Pinpoint the cell where the given text exists, returning its [X, Y] midpoint coordinate. 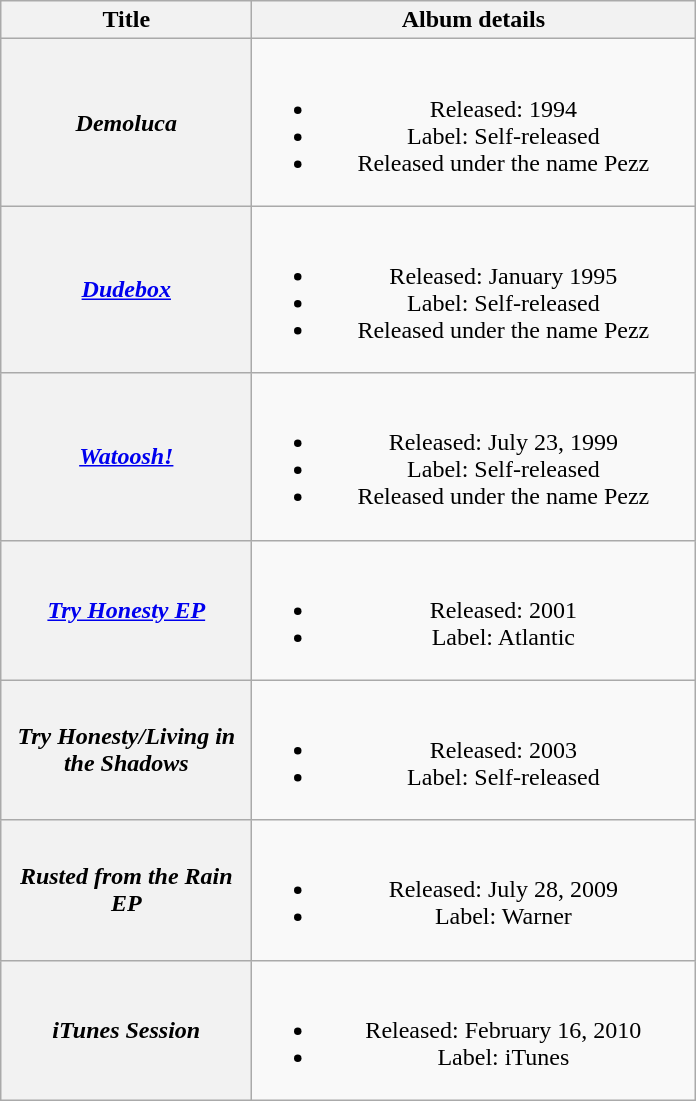
iTunes Session [126, 1030]
Released: 2001Label: Atlantic [474, 610]
Released: January 1995Label: Self-releasedReleased under the name Pezz [474, 290]
Title [126, 20]
Album details [474, 20]
Dudebox [126, 290]
Demoluca [126, 122]
Released: July 28, 2009Label: Warner [474, 890]
Released: 1994Label: Self-releasedReleased under the name Pezz [474, 122]
Try Honesty/Living in the Shadows [126, 750]
Rusted from the Rain EP [126, 890]
Released: February 16, 2010Label: iTunes [474, 1030]
Watoosh! [126, 456]
Released: July 23, 1999Label: Self-releasedReleased under the name Pezz [474, 456]
Released: 2003Label: Self-released [474, 750]
Try Honesty EP [126, 610]
